Scan for the cell matching the given text and deliver its (x, y) coordinate at center. 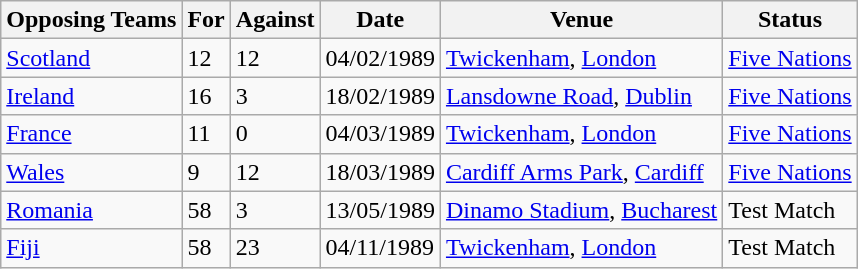
Fiji (92, 248)
For (206, 20)
Status (790, 20)
Against (275, 20)
9 (206, 172)
Lansdowne Road, Dublin (581, 96)
16 (206, 96)
18/02/1989 (380, 96)
04/11/1989 (380, 248)
Opposing Teams (92, 20)
13/05/1989 (380, 210)
04/02/1989 (380, 58)
Venue (581, 20)
11 (206, 134)
Ireland (92, 96)
23 (275, 248)
Romania (92, 210)
Date (380, 20)
France (92, 134)
Wales (92, 172)
18/03/1989 (380, 172)
0 (275, 134)
Dinamo Stadium, Bucharest (581, 210)
04/03/1989 (380, 134)
Cardiff Arms Park, Cardiff (581, 172)
Scotland (92, 58)
